Return [x, y] of the center of cell containing provided text 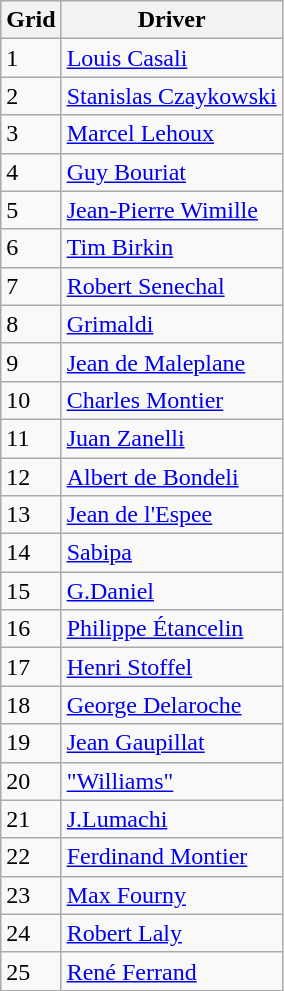
8 [31, 324]
24 [31, 933]
7 [31, 286]
Grimaldi [172, 324]
2 [31, 96]
Robert Senechal [172, 286]
G.Daniel [172, 591]
Jean-Pierre Wimille [172, 210]
19 [31, 743]
Robert Laly [172, 933]
11 [31, 438]
Philippe Étancelin [172, 629]
12 [31, 477]
10 [31, 400]
3 [31, 134]
5 [31, 210]
4 [31, 172]
9 [31, 362]
Charles Montier [172, 400]
25 [31, 971]
Guy Bouriat [172, 172]
"Williams" [172, 781]
J.Lumachi [172, 819]
Juan Zanelli [172, 438]
Max Fourny [172, 895]
15 [31, 591]
Ferdinand Montier [172, 857]
Jean Gaupillat [172, 743]
Albert de Bondeli [172, 477]
Jean de Maleplane [172, 362]
Louis Casali [172, 58]
6 [31, 248]
16 [31, 629]
13 [31, 515]
18 [31, 705]
14 [31, 553]
Grid [31, 20]
21 [31, 819]
Stanislas Czaykowski [172, 96]
Tim Birkin [172, 248]
17 [31, 667]
George Delaroche [172, 705]
Henri Stoffel [172, 667]
1 [31, 58]
Sabipa [172, 553]
22 [31, 857]
Driver [172, 20]
20 [31, 781]
Jean de l'Espee [172, 515]
René Ferrand [172, 971]
Marcel Lehoux [172, 134]
23 [31, 895]
